Locate the cell with the specified text and output its [x, y] center coordinate. 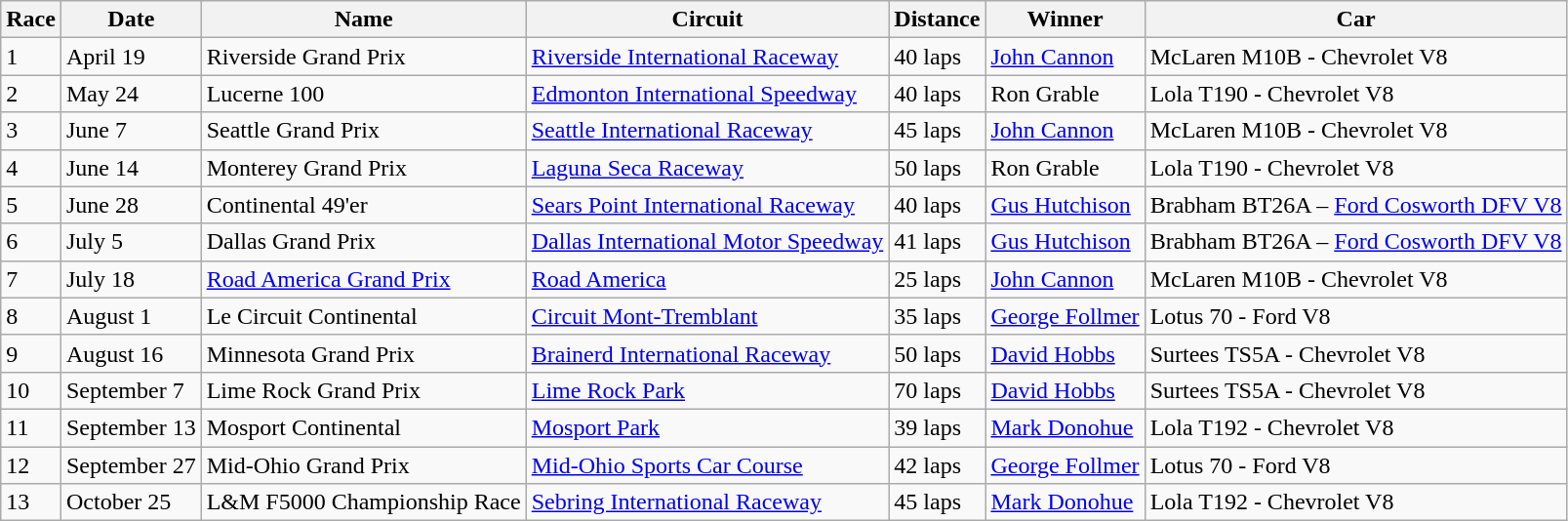
4 [31, 168]
July 5 [131, 242]
Mosport Continental [363, 427]
Dallas Grand Prix [363, 242]
Name [363, 20]
12 [31, 465]
6 [31, 242]
Circuit [707, 20]
June 14 [131, 168]
August 16 [131, 353]
April 19 [131, 57]
Seattle Grand Prix [363, 131]
8 [31, 316]
June 28 [131, 205]
August 1 [131, 316]
Minnesota Grand Prix [363, 353]
10 [31, 390]
Circuit Mont-Tremblant [707, 316]
13 [31, 502]
Distance [937, 20]
September 13 [131, 427]
May 24 [131, 94]
Brainerd International Raceway [707, 353]
25 laps [937, 279]
3 [31, 131]
1 [31, 57]
Road America [707, 279]
Date [131, 20]
39 laps [937, 427]
Dallas International Motor Speedway [707, 242]
Edmonton International Speedway [707, 94]
Continental 49'er [363, 205]
11 [31, 427]
L&M F5000 Championship Race [363, 502]
Laguna Seca Raceway [707, 168]
5 [31, 205]
Car [1356, 20]
September 27 [131, 465]
9 [31, 353]
Lime Rock Grand Prix [363, 390]
Riverside Grand Prix [363, 57]
Lucerne 100 [363, 94]
June 7 [131, 131]
7 [31, 279]
Mid-Ohio Grand Prix [363, 465]
Mid-Ohio Sports Car Course [707, 465]
October 25 [131, 502]
July 18 [131, 279]
35 laps [937, 316]
Race [31, 20]
Seattle International Raceway [707, 131]
70 laps [937, 390]
Sebring International Raceway [707, 502]
Winner [1065, 20]
Lime Rock Park [707, 390]
41 laps [937, 242]
Mosport Park [707, 427]
Monterey Grand Prix [363, 168]
Le Circuit Continental [363, 316]
2 [31, 94]
42 laps [937, 465]
Riverside International Raceway [707, 57]
Sears Point International Raceway [707, 205]
Road America Grand Prix [363, 279]
September 7 [131, 390]
